Scan for the cell matching the given text and deliver its (X, Y) coordinate at center. 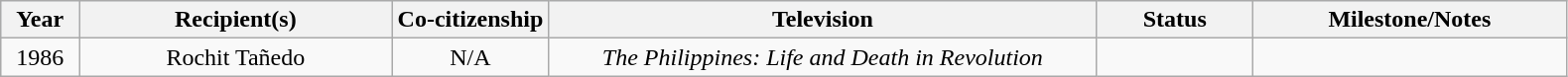
Milestone/Notes (1409, 20)
The Philippines: Life and Death in Revolution (823, 57)
Television (823, 20)
N/A (470, 57)
Recipient(s) (236, 20)
1986 (40, 57)
Rochit Tañedo (236, 57)
Year (40, 20)
Status (1175, 20)
Co-citizenship (470, 20)
